Search for the cell housing the specified text and yield its [x, y] center coordinate. 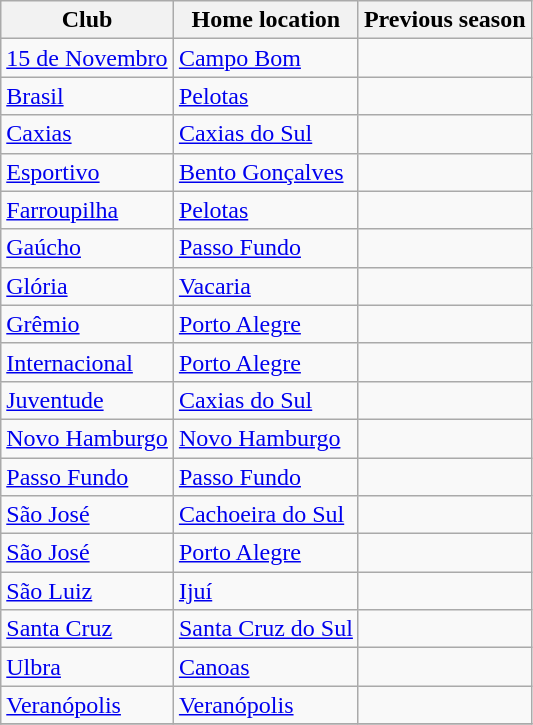
Bento Gonçalves [266, 172]
Ulbra [88, 667]
Campo Bom [266, 58]
Glória [88, 286]
Santa Cruz [88, 629]
São Luiz [88, 591]
Ijuí [266, 591]
Esportivo [88, 172]
Grêmio [88, 324]
Caxias [88, 134]
Gaúcho [88, 248]
Santa Cruz do Sul [266, 629]
Previous season [444, 20]
Club [88, 20]
Cachoeira do Sul [266, 515]
Home location [266, 20]
Canoas [266, 667]
Juventude [88, 400]
Farroupilha [88, 210]
Vacaria [266, 286]
Brasil [88, 96]
15 de Novembro [88, 58]
Internacional [88, 362]
